Capture the cell that displays the provided text and extract its [X, Y] central coordinate. 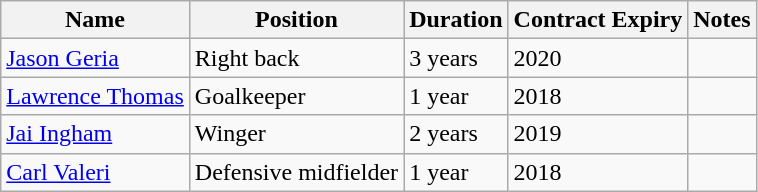
2020 [598, 58]
Duration [456, 20]
Name [96, 20]
Defensive midfielder [296, 172]
Jai Ingham [96, 134]
Right back [296, 58]
3 years [456, 58]
Carl Valeri [96, 172]
Jason Geria [96, 58]
Contract Expiry [598, 20]
Goalkeeper [296, 96]
2019 [598, 134]
Position [296, 20]
Notes [722, 20]
2 years [456, 134]
Lawrence Thomas [96, 96]
Winger [296, 134]
